Find where the given text appears and provide that cell's center as [X, Y] coordinate. 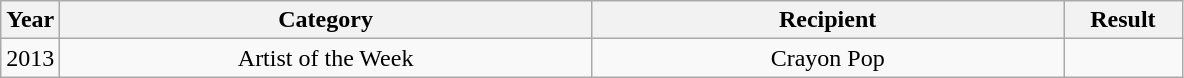
Crayon Pop [827, 58]
Result [1123, 20]
Recipient [827, 20]
Artist of the Week [326, 58]
Year [30, 20]
2013 [30, 58]
Category [326, 20]
